Pinpoint the cell where the given text exists, returning its (X, Y) midpoint coordinate. 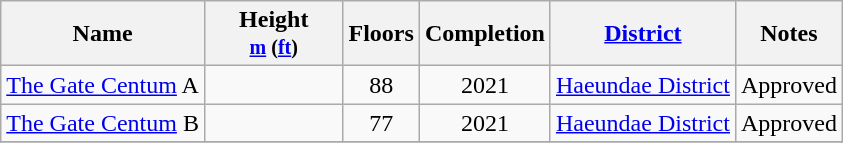
77 (381, 123)
Name (103, 34)
The Gate Centum B (103, 123)
The Gate Centum A (103, 85)
Heightm (ft) (274, 34)
District (642, 34)
Floors (381, 34)
Notes (788, 34)
Completion (484, 34)
88 (381, 85)
